Determine the [X, Y] coordinate at the center of the cell enclosing the given text.  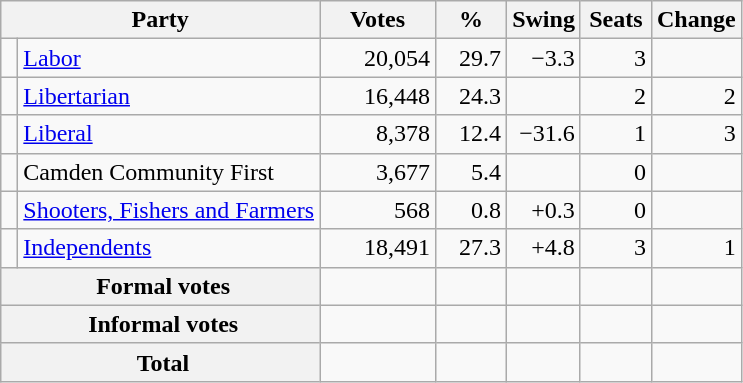
5.4 [472, 172]
Labor [169, 58]
−31.6 [544, 134]
Swing [544, 20]
−3.3 [544, 58]
3,677 [378, 172]
12.4 [472, 134]
0.8 [472, 210]
24.3 [472, 96]
568 [378, 210]
Independents [169, 248]
% [472, 20]
27.3 [472, 248]
16,448 [378, 96]
Change [696, 20]
Informal votes [160, 324]
20,054 [378, 58]
18,491 [378, 248]
Votes [378, 20]
Party [160, 20]
Formal votes [160, 286]
+0.3 [544, 210]
8,378 [378, 134]
29.7 [472, 58]
Shooters, Fishers and Farmers [169, 210]
Camden Community First [169, 172]
Total [160, 362]
Seats [616, 20]
Libertarian [169, 96]
Liberal [169, 134]
+4.8 [544, 248]
